Determine the (x, y) coordinate at the center of the cell enclosing the given text.  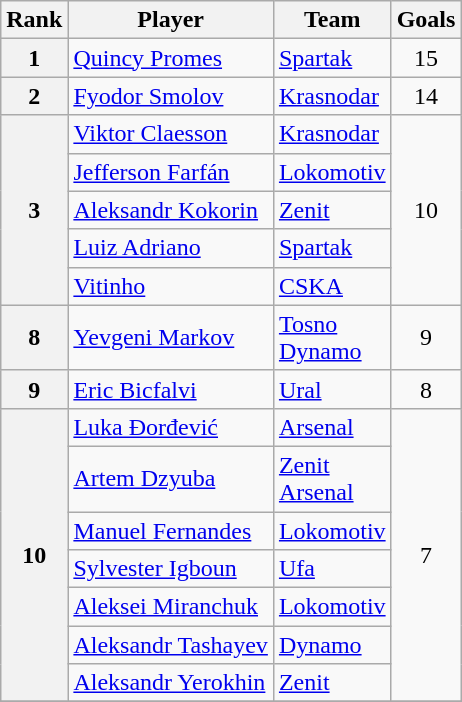
ZenitArsenal (332, 478)
7 (426, 554)
Yevgeni Markov (171, 338)
Eric Bicfalvi (171, 389)
Rank (34, 20)
Aleksandr Yerokhin (171, 683)
TosnoDynamo (332, 338)
Aleksei Miranchuk (171, 607)
Viktor Claesson (171, 134)
Luka Đorđević (171, 427)
Aleksandr Tashayev (171, 645)
Jefferson Farfán (171, 172)
Ufa (332, 569)
3 (34, 210)
Team (332, 20)
Quincy Promes (171, 58)
Player (171, 20)
Sylvester Igboun (171, 569)
Fyodor Smolov (171, 96)
14 (426, 96)
Luiz Adriano (171, 248)
Ural (332, 389)
15 (426, 58)
Arsenal (332, 427)
2 (34, 96)
Aleksandr Kokorin (171, 210)
CSKA (332, 286)
Goals (426, 20)
1 (34, 58)
Vitinho (171, 286)
Dynamo (332, 645)
Manuel Fernandes (171, 531)
Artem Dzyuba (171, 478)
